For the text-containing cell, return its midpoint in (X, Y) coordinate format. 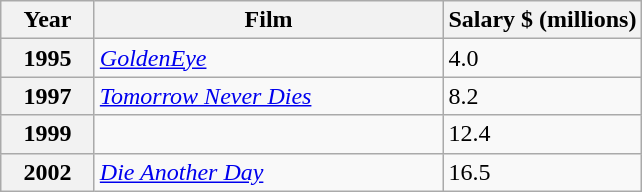
12.4 (542, 134)
Year (48, 20)
8.2 (542, 96)
Salary $ (millions) (542, 20)
16.5 (542, 172)
2002 (48, 172)
1995 (48, 58)
GoldenEye (268, 58)
4.0 (542, 58)
1997 (48, 96)
Die Another Day (268, 172)
Film (268, 20)
Tomorrow Never Dies (268, 96)
1999 (48, 134)
